Output the [x, y] coordinate of the center of the cell containing the given text.  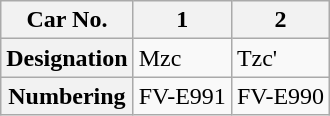
Numbering [67, 96]
FV-E990 [280, 96]
1 [182, 20]
Tzc' [280, 58]
Designation [67, 58]
Car No. [67, 20]
FV-E991 [182, 96]
Mzc [182, 58]
2 [280, 20]
